Locate the cell with the specified text and output its [X, Y] center coordinate. 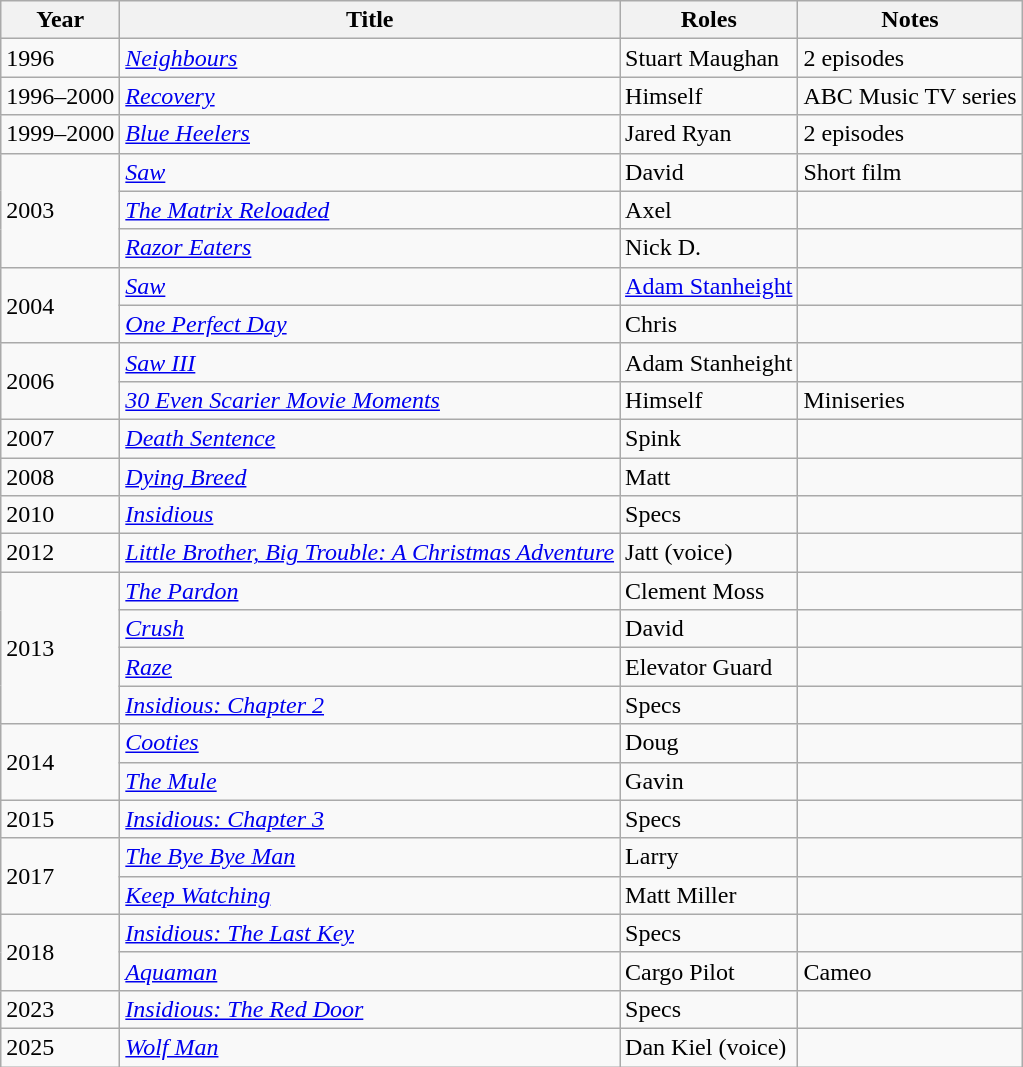
Axel [709, 210]
Insidious [370, 515]
Doug [709, 743]
Keep Watching [370, 895]
Blue Heelers [370, 134]
2014 [60, 762]
One Perfect Day [370, 324]
2015 [60, 819]
2006 [60, 381]
Larry [709, 857]
Wolf Man [370, 1047]
2010 [60, 515]
2012 [60, 553]
2025 [60, 1047]
Matt [709, 477]
Neighbours [370, 58]
The Mule [370, 781]
Aquaman [370, 971]
Cooties [370, 743]
Insidious: The Last Key [370, 933]
1996–2000 [60, 96]
Chris [709, 324]
Year [60, 20]
Elevator Guard [709, 667]
Cameo [910, 971]
30 Even Scarier Movie Moments [370, 400]
Razor Eaters [370, 248]
Insidious: Chapter 3 [370, 819]
2013 [60, 648]
2008 [60, 477]
Short film [910, 172]
Dying Breed [370, 477]
Dan Kiel (voice) [709, 1047]
2017 [60, 876]
Insidious: The Red Door [370, 1009]
Clement Moss [709, 591]
ABC Music TV series [910, 96]
Insidious: Chapter 2 [370, 705]
Death Sentence [370, 438]
Matt Miller [709, 895]
Notes [910, 20]
Miniseries [910, 400]
2018 [60, 952]
2007 [60, 438]
Spink [709, 438]
2003 [60, 210]
The Pardon [370, 591]
2004 [60, 305]
Saw III [370, 362]
Little Brother, Big Trouble: A Christmas Adventure [370, 553]
Jared Ryan [709, 134]
1999–2000 [60, 134]
Stuart Maughan [709, 58]
The Matrix Reloaded [370, 210]
Gavin [709, 781]
Roles [709, 20]
The Bye Bye Man [370, 857]
Title [370, 20]
Recovery [370, 96]
Nick D. [709, 248]
Cargo Pilot [709, 971]
Raze [370, 667]
Jatt (voice) [709, 553]
2023 [60, 1009]
1996 [60, 58]
Crush [370, 629]
